Provide the [x, y] coordinate of the cell's center where the given text is located.  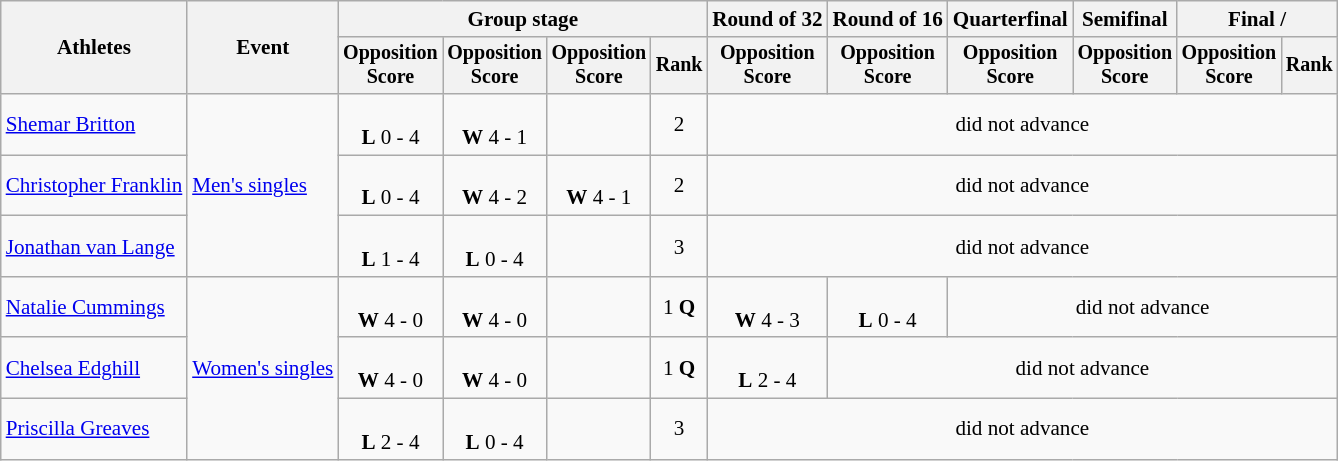
Christopher Franklin [94, 186]
Women's singles [262, 368]
Semifinal [1125, 18]
Chelsea Edghill [94, 368]
Shemar Britton [94, 124]
W 4 - 3 [767, 308]
Men's singles [262, 186]
Group stage [522, 18]
Final / [1257, 18]
L 1 - 4 [390, 246]
Round of 32 [767, 18]
Jonathan van Lange [94, 246]
Event [262, 48]
Priscilla Greaves [94, 428]
Quarterfinal [1010, 18]
Round of 16 [887, 18]
Natalie Cummings [94, 308]
Athletes [94, 48]
W 4 - 2 [495, 186]
